Pinpoint the cell where the given text exists, returning its [X, Y] midpoint coordinate. 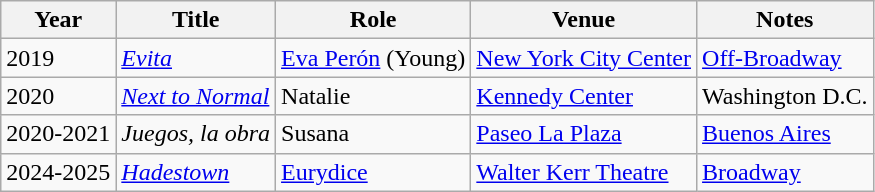
Walter Kerr Theatre [584, 172]
Broadway [785, 172]
2019 [58, 58]
New York City Center [584, 58]
2020-2021 [58, 134]
Washington D.C. [785, 96]
2024-2025 [58, 172]
Venue [584, 20]
Notes [785, 20]
Natalie [374, 96]
2020 [58, 96]
Eva Perón (Young) [374, 58]
Kennedy Center [584, 96]
Off-Broadway [785, 58]
Title [196, 20]
Juegos, la obra [196, 134]
Next to Normal [196, 96]
Evita [196, 58]
Susana [374, 134]
Buenos Aires [785, 134]
Year [58, 20]
Eurydice [374, 172]
Role [374, 20]
Paseo La Plaza [584, 134]
Hadestown [196, 172]
